Search for the cell housing the specified text and yield its [X, Y] center coordinate. 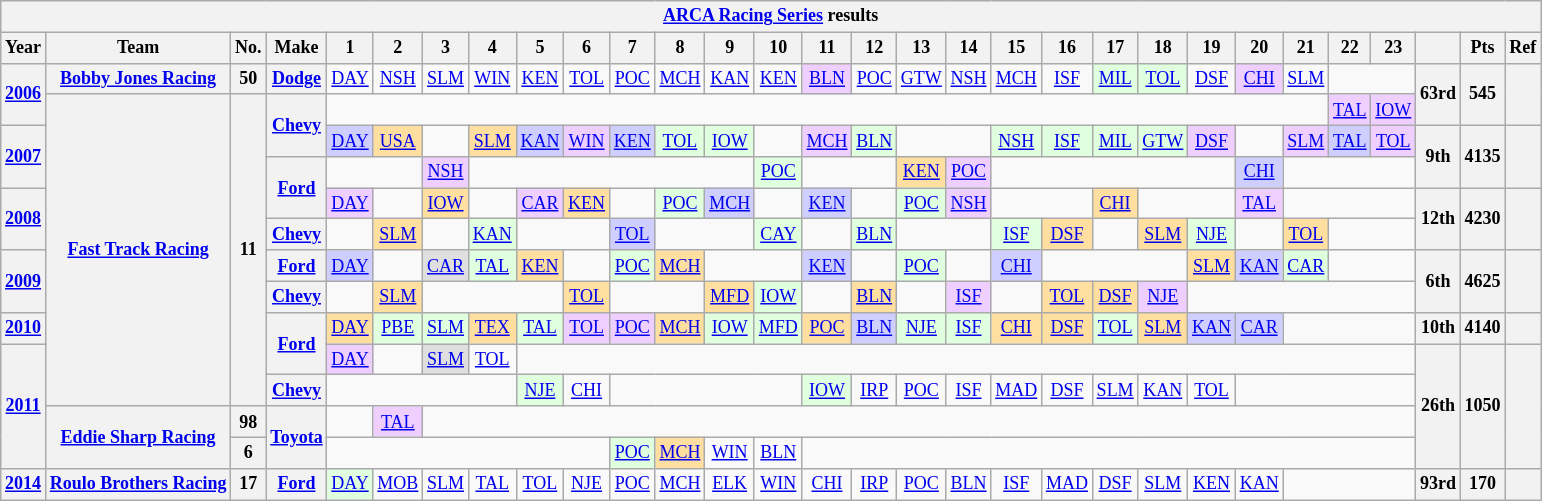
Roulo Brothers Racing [138, 484]
Make [296, 48]
2006 [24, 94]
4 [492, 48]
20 [1259, 48]
21 [1306, 48]
98 [248, 422]
No. [248, 48]
4625 [1482, 281]
63rd [1438, 94]
170 [1482, 484]
2014 [24, 484]
1050 [1482, 406]
13 [922, 48]
Ref [1523, 48]
MOB [398, 484]
2009 [24, 281]
2011 [24, 406]
USA [398, 140]
22 [1350, 48]
Eddie Sharp Racing [138, 437]
12th [1438, 219]
26th [1438, 406]
CAY [778, 234]
Year [24, 48]
Bobby Jones Racing [138, 78]
15 [1016, 48]
ARCA Racing Series results [771, 16]
23 [1394, 48]
12 [874, 48]
9th [1438, 156]
545 [1482, 94]
2010 [24, 328]
3 [446, 48]
Toyota [296, 437]
7 [632, 48]
4140 [1482, 328]
14 [968, 48]
93rd [1438, 484]
8 [680, 48]
16 [1068, 48]
ELK [730, 484]
19 [1212, 48]
50 [248, 78]
5 [540, 48]
4135 [1482, 156]
TEX [492, 328]
9 [730, 48]
18 [1163, 48]
6th [1438, 281]
2008 [24, 219]
PBE [398, 328]
Pts [1482, 48]
10 [778, 48]
1 [350, 48]
2 [398, 48]
Team [138, 48]
Dodge [296, 78]
2007 [24, 156]
10th [1438, 328]
4230 [1482, 219]
Fast Track Racing [138, 250]
